Detect which cell encompasses the target text, then output its [X, Y] center coordinate. 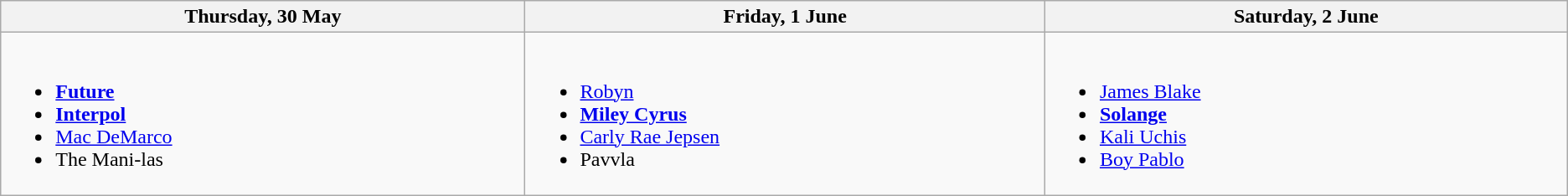
James BlakeSolangeKali UchisBoy Pablo [1306, 114]
RobynMiley CyrusCarly Rae JepsenPavvla [785, 114]
Saturday, 2 June [1306, 17]
Friday, 1 June [785, 17]
FutureInterpolMac DeMarcoThe Mani-las [263, 114]
Thursday, 30 May [263, 17]
